Output the (x, y) coordinate of the center of the cell containing the given text.  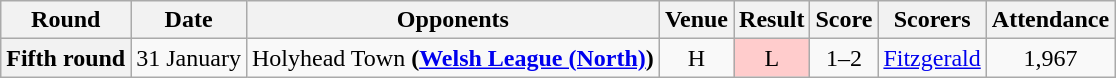
Holyhead Town (Welsh League (North)) (452, 58)
Fitzgerald (932, 58)
Fifth round (66, 58)
1,967 (1050, 58)
Scorers (932, 20)
Result (772, 20)
Date (189, 20)
31 January (189, 58)
Attendance (1050, 20)
H (696, 58)
Score (844, 20)
1–2 (844, 58)
L (772, 58)
Opponents (452, 20)
Round (66, 20)
Venue (696, 20)
